Return [X, Y] of the center of cell containing provided text 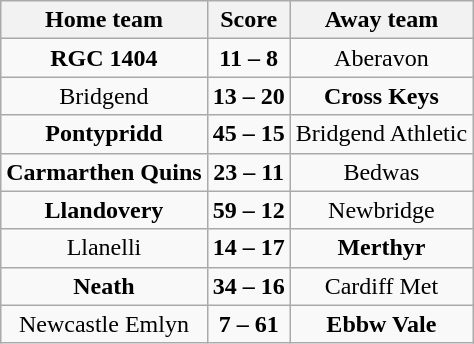
Cross Keys [381, 96]
14 – 17 [248, 248]
RGC 1404 [104, 58]
Bridgend Athletic [381, 134]
Newbridge [381, 210]
Neath [104, 286]
Home team [104, 20]
Aberavon [381, 58]
13 – 20 [248, 96]
Newcastle Emlyn [104, 324]
23 – 11 [248, 172]
34 – 16 [248, 286]
Merthyr [381, 248]
Bridgend [104, 96]
Pontypridd [104, 134]
Score [248, 20]
7 – 61 [248, 324]
Carmarthen Quins [104, 172]
45 – 15 [248, 134]
Cardiff Met [381, 286]
Llanelli [104, 248]
11 – 8 [248, 58]
Away team [381, 20]
Ebbw Vale [381, 324]
Bedwas [381, 172]
Llandovery [104, 210]
59 – 12 [248, 210]
